Locate the cell with the specified text and output its [x, y] center coordinate. 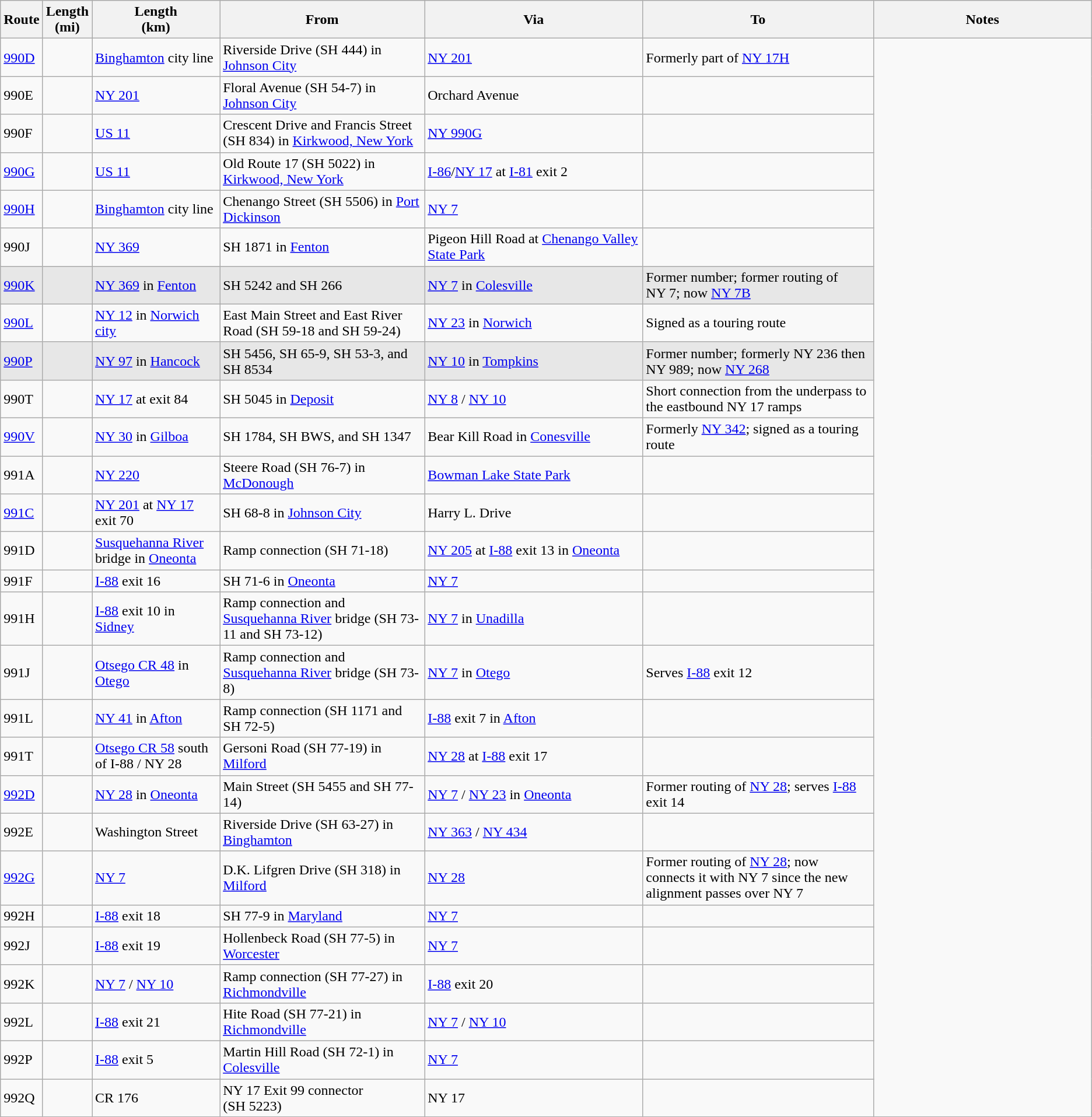
NY 8 / NY 10 [534, 399]
Bear Kill Road in Conesville [534, 436]
Ramp connection and Susquehanna River bridge (SH 73-8) [322, 673]
From [322, 20]
Steere Road (SH 76-7) in McDonough [322, 475]
NY 7 in Otego [534, 673]
991D [22, 551]
Bowman Lake State Park [534, 475]
Length(km) [156, 20]
Main Street (SH 5455 and SH 77-14) [322, 794]
Hollenbeck Road (SH 77-5) in Worcester [322, 946]
I-88 exit 21 [156, 1022]
NY 990G [534, 133]
Formerly NY 342; signed as a touring route [758, 436]
Serves I-88 exit 12 [758, 673]
992G [22, 878]
990H [22, 209]
I-88 exit 20 [534, 983]
991T [22, 756]
Notes [982, 20]
Washington Street [156, 832]
990K [22, 285]
992K [22, 983]
NY 369 [156, 247]
990L [22, 323]
Length(mi) [67, 20]
992L [22, 1022]
SH 1871 in Fenton [322, 247]
Orchard Avenue [534, 96]
Gersoni Road (SH 77-19) in Milford [322, 756]
East Main Street and East River Road (SH 59-18 and SH 59-24) [322, 323]
SH 5242 and SH 266 [322, 285]
SH 77-9 in Maryland [322, 916]
Former routing of NY 28; now connects it with NY 7 since the new alignment passes over NY 7 [758, 878]
NY 10 in Tompkins [534, 360]
NY 17 [534, 1098]
Ramp connection and Susquehanna River bridge (SH 73-11 and SH 73-12) [322, 619]
I-88 exit 18 [156, 916]
992E [22, 832]
NY 369 in Fenton [156, 285]
NY 17 Exit 99 connector (SH 5223) [322, 1098]
Signed as a touring route [758, 323]
NY 28 [534, 878]
NY 7 in Colesville [534, 285]
I-88 exit 7 in Afton [534, 719]
Via [534, 20]
Ramp connection (SH 77-27) in Richmondville [322, 983]
NY 7 / NY 23 in Oneonta [534, 794]
Otsego CR 58 south of I-88 / NY 28 [156, 756]
Riverside Drive (SH 444) in Johnson City [322, 57]
D.K. Lifgren Drive (SH 318) in Milford [322, 878]
NY 30 in Gilboa [156, 436]
990G [22, 171]
Floral Avenue (SH 54-7) in Johnson City [322, 96]
990T [22, 399]
NY 28 in Oneonta [156, 794]
990J [22, 247]
I-88 exit 19 [156, 946]
992P [22, 1059]
Ramp connection (SH 71-18) [322, 551]
991H [22, 619]
Susquehanna River bridge in Oneonta [156, 551]
NY 363 / NY 434 [534, 832]
990D [22, 57]
NY 12 in Norwich city [156, 323]
NY 28 at I-88 exit 17 [534, 756]
Chenango Street (SH 5506) in Port Dickinson [322, 209]
991L [22, 719]
Pigeon Hill Road at Chenango Valley State Park [534, 247]
I-86/NY 17 at I-81 exit 2 [534, 171]
SH 68-8 in Johnson City [322, 513]
991C [22, 513]
SH 1784, SH BWS, and SH 1347 [322, 436]
I-88 exit 16 [156, 581]
Formerly part of NY 17H [758, 57]
NY 220 [156, 475]
NY 205 at I-88 exit 13 in Oneonta [534, 551]
991J [22, 673]
Former number; former routing of NY 7; now NY 7B [758, 285]
NY 97 in Hancock [156, 360]
990F [22, 133]
SH 5456, SH 65-9, SH 53-3, and SH 8534 [322, 360]
992D [22, 794]
Riverside Drive (SH 63-27) in Binghamton [322, 832]
Hite Road (SH 77-21) in Richmondville [322, 1022]
990P [22, 360]
992J [22, 946]
SH 5045 in Deposit [322, 399]
Otsego CR 48 in Otego [156, 673]
990E [22, 96]
Short connection from the underpass to the eastbound NY 17 ramps [758, 399]
I-88 exit 5 [156, 1059]
Harry L. Drive [534, 513]
Former routing of NY 28; serves I-88 exit 14 [758, 794]
NY 7 in Unadilla [534, 619]
990V [22, 436]
CR 176 [156, 1098]
991F [22, 581]
Crescent Drive and Francis Street (SH 834) in Kirkwood, New York [322, 133]
NY 41 in Afton [156, 719]
Former number; formerly NY 236 then NY 989; now NY 268 [758, 360]
To [758, 20]
992Q [22, 1098]
Ramp connection (SH 1171 and SH 72-5) [322, 719]
991A [22, 475]
NY 201 at NY 17 exit 70 [156, 513]
Route [22, 20]
SH 71-6 in Oneonta [322, 581]
I-88 exit 10 in Sidney [156, 619]
Martin Hill Road (SH 72-1) in Colesville [322, 1059]
Old Route 17 (SH 5022) in Kirkwood, New York [322, 171]
NY 17 at exit 84 [156, 399]
992H [22, 916]
NY 23 in Norwich [534, 323]
